Capture the cell that displays the provided text and extract its (x, y) central coordinate. 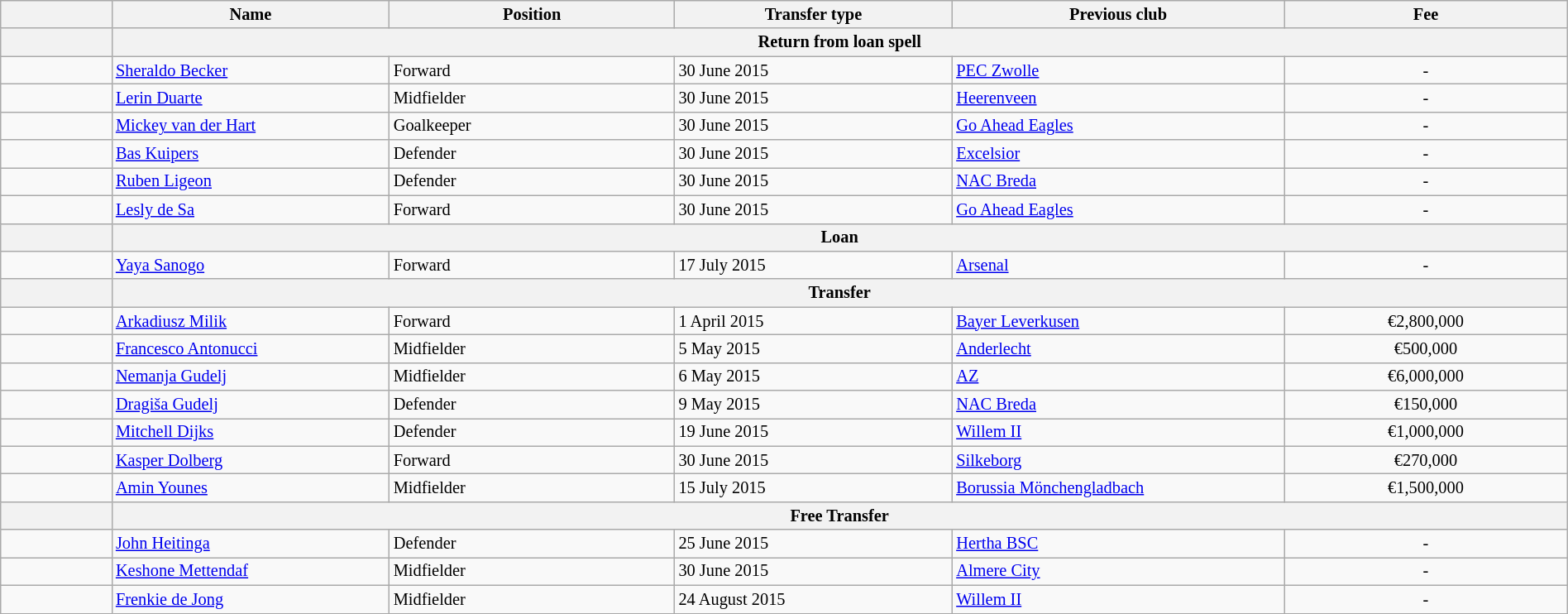
Loan (839, 237)
Lesly de Sa (251, 209)
Hertha BSC (1118, 544)
1 April 2015 (814, 321)
Position (533, 14)
5 May 2015 (814, 348)
Arsenal (1118, 265)
Fee (1426, 14)
25 June 2015 (814, 544)
Anderlecht (1118, 348)
Return from loan spell (839, 42)
AZ (1118, 377)
€1,000,000 (1426, 432)
Bayer Leverkusen (1118, 321)
19 June 2015 (814, 432)
€6,000,000 (1426, 377)
€2,800,000 (1426, 321)
17 July 2015 (814, 265)
Almere City (1118, 571)
Transfer type (814, 14)
Bas Kuipers (251, 154)
Transfer (839, 293)
24 August 2015 (814, 599)
9 May 2015 (814, 405)
Francesco Antonucci (251, 348)
Goalkeeper (533, 126)
Dragiša Gudelj (251, 405)
Lerin Duarte (251, 98)
Yaya Sanogo (251, 265)
Mitchell Dijks (251, 432)
Amin Younes (251, 487)
Silkeborg (1118, 460)
€1,500,000 (1426, 487)
PEC Zwolle (1118, 70)
Borussia Mönchengladbach (1118, 487)
Excelsior (1118, 154)
Frenkie de Jong (251, 599)
John Heitinga (251, 544)
Nemanja Gudelj (251, 377)
Heerenveen (1118, 98)
6 May 2015 (814, 377)
15 July 2015 (814, 487)
Sheraldo Becker (251, 70)
€500,000 (1426, 348)
Kasper Dolberg (251, 460)
€270,000 (1426, 460)
Arkadiusz Milik (251, 321)
Ruben Ligeon (251, 181)
Previous club (1118, 14)
Name (251, 14)
Keshone Mettendaf (251, 571)
€150,000 (1426, 405)
Free Transfer (839, 516)
Mickey van der Hart (251, 126)
